Output the (X, Y) coordinate of the center of the cell containing the given text.  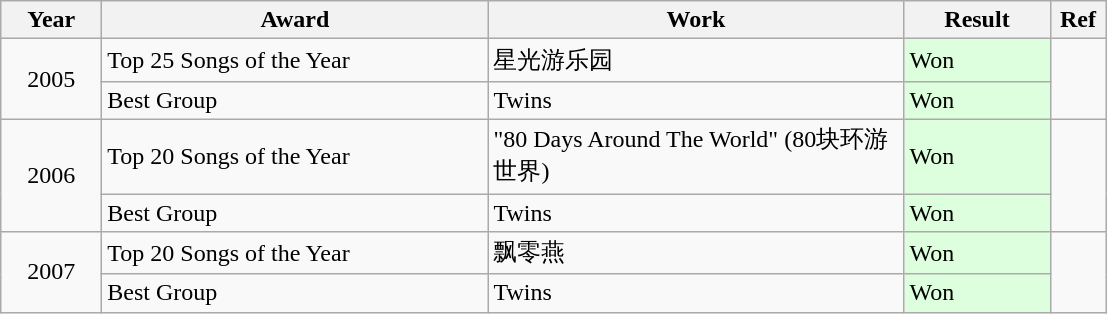
2005 (52, 80)
Result (977, 20)
星光游乐园 (696, 60)
Top 25 Songs of the Year (295, 60)
2007 (52, 272)
Ref (1078, 20)
Year (52, 20)
Award (295, 20)
"80 Days Around The World" (80块环游世界) (696, 156)
Work (696, 20)
2006 (52, 175)
飘零燕 (696, 254)
